Return the [X, Y] coordinate for the center point of the cell that contains the specified text.  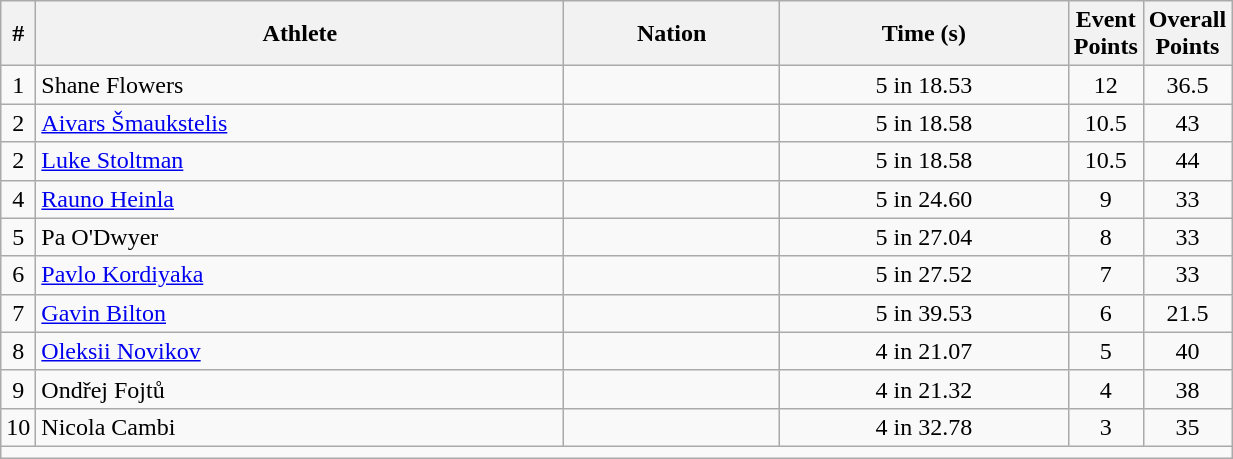
5 in 24.60 [924, 199]
40 [1187, 351]
Aivars Šmaukstelis [300, 123]
4 in 21.32 [924, 389]
Event Points [1106, 34]
5 in 18.53 [924, 85]
44 [1187, 161]
4 in 32.78 [924, 427]
Time (s) [924, 34]
Pa O'Dwyer [300, 237]
Pavlo Kordiyaka [300, 275]
38 [1187, 389]
Nation [672, 34]
10 [18, 427]
Shane Flowers [300, 85]
21.5 [1187, 313]
35 [1187, 427]
5 in 27.52 [924, 275]
# [18, 34]
Ondřej Fojtů [300, 389]
Overall Points [1187, 34]
3 [1106, 427]
43 [1187, 123]
Nicola Cambi [300, 427]
Oleksii Novikov [300, 351]
Gavin Bilton [300, 313]
1 [18, 85]
5 in 39.53 [924, 313]
Rauno Heinla [300, 199]
36.5 [1187, 85]
5 in 27.04 [924, 237]
4 in 21.07 [924, 351]
Luke Stoltman [300, 161]
12 [1106, 85]
Athlete [300, 34]
